Capture the cell that displays the provided text and extract its [x, y] central coordinate. 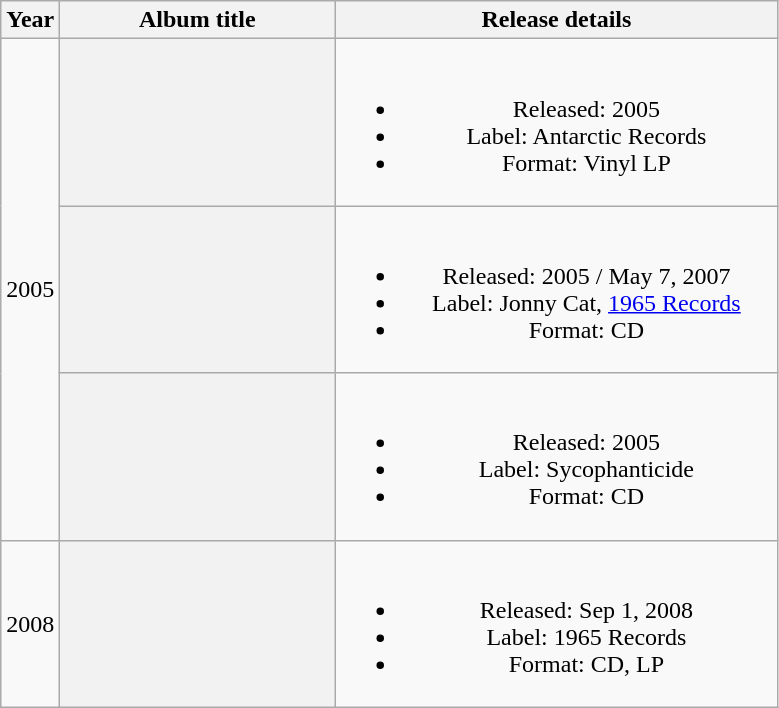
Release details [556, 20]
Released: 2005Label: Antarctic RecordsFormat: Vinyl LP [556, 122]
2008 [30, 624]
2005 [30, 290]
Album title [198, 20]
Released: 2005 / May 7, 2007Label: Jonny Cat, 1965 RecordsFormat: CD [556, 290]
Released: 2005Label: SycophanticideFormat: CD [556, 456]
Year [30, 20]
Released: Sep 1, 2008Label: 1965 RecordsFormat: CD, LP [556, 624]
